Locate the cell with the specified text and output its (X, Y) center coordinate. 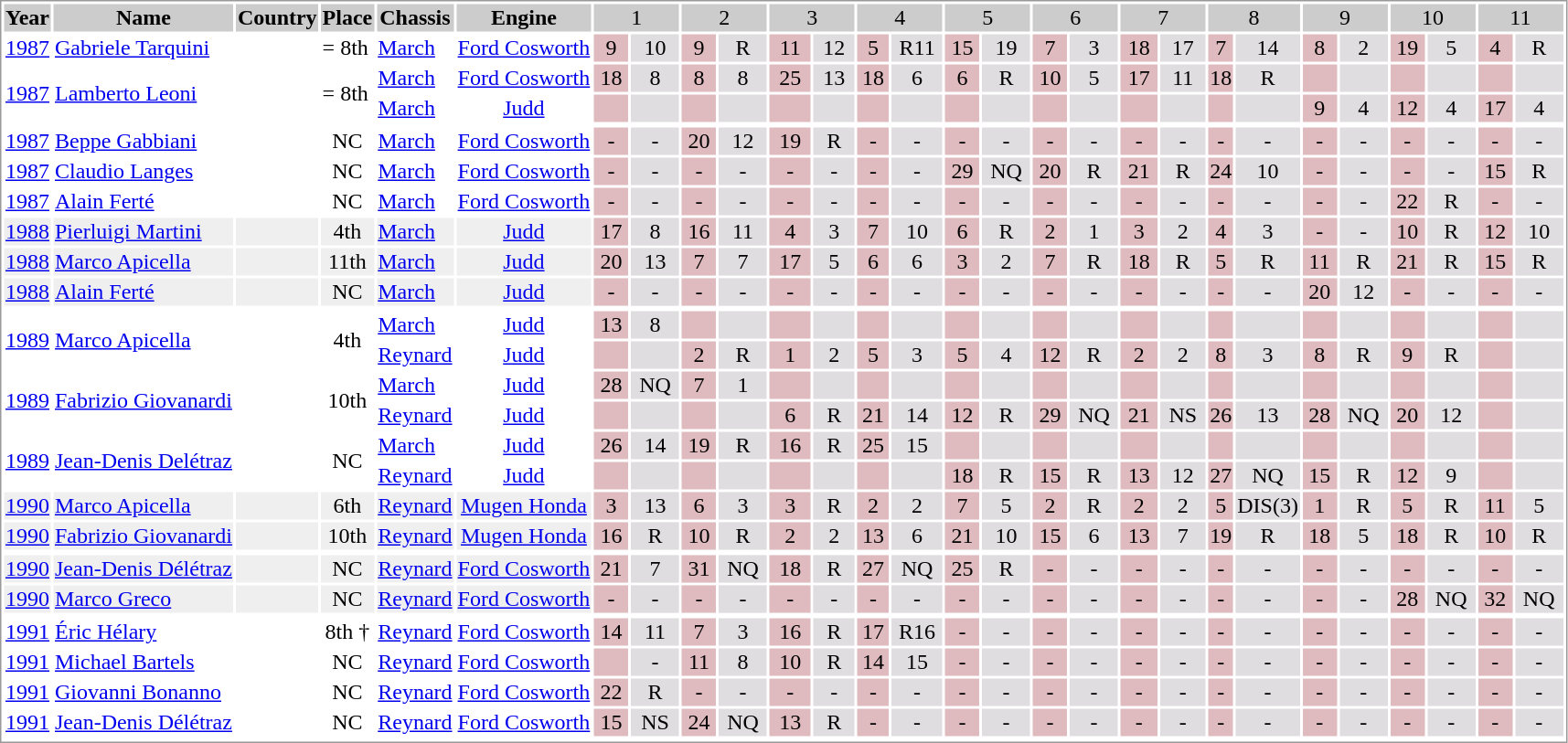
R11 (916, 48)
Marco Greco (143, 599)
Michael Bartels (143, 663)
DIS(3) (1268, 505)
6th (347, 505)
Jean-Denis Delétraz (143, 461)
Gabriele Tarquini (143, 48)
Éric Hélary (143, 632)
Year (27, 17)
Pierluigi Martini (143, 231)
Country (277, 17)
8th † (347, 632)
Beppe Gabbiani (143, 142)
32 (1495, 599)
R16 (916, 632)
Chassis (415, 17)
Giovanni Bonanno (143, 692)
31 (699, 569)
Claudio Langes (143, 171)
Engine (524, 17)
Place (347, 17)
Lamberto Leoni (143, 93)
11th (347, 262)
Name (143, 17)
